Extract the (X, Y) coordinate from the center of the cell holding the provided text.  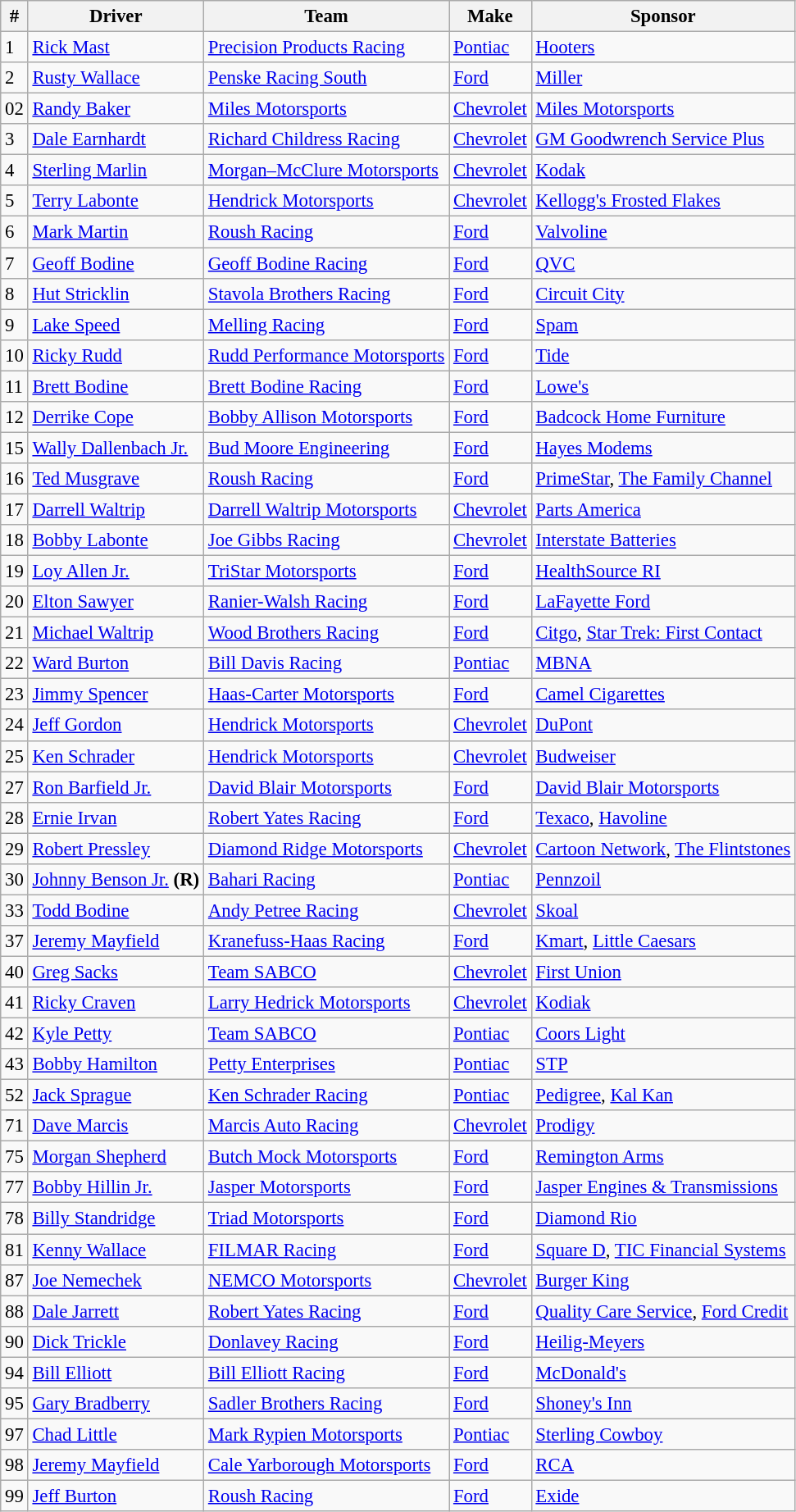
3 (15, 139)
Mark Martin (116, 232)
Interstate Batteries (663, 540)
Elton Sawyer (116, 602)
Kyle Petty (116, 1034)
Triad Motorsports (326, 1218)
88 (15, 1311)
23 (15, 695)
FILMAR Racing (326, 1250)
2 (15, 78)
95 (15, 1404)
PrimeStar, The Family Channel (663, 479)
Butch Mock Motorsports (326, 1157)
Cale Yarborough Motorsports (326, 1465)
Remington Arms (663, 1157)
1 (15, 48)
Brett Bodine (116, 386)
37 (15, 941)
Coors Light (663, 1034)
Hayes Modems (663, 448)
NEMCO Motorsports (326, 1280)
Pedigree, Kal Kan (663, 1095)
71 (15, 1126)
Team (326, 16)
Kodiak (663, 1003)
90 (15, 1341)
Chad Little (116, 1434)
Todd Bodine (116, 910)
Sterling Cowboy (663, 1434)
Diamond Ridge Motorsports (326, 849)
28 (15, 817)
Terry Labonte (116, 201)
81 (15, 1250)
Ken Schrader Racing (326, 1095)
Bobby Allison Motorsports (326, 417)
Haas-Carter Motorsports (326, 695)
33 (15, 910)
7 (15, 263)
Citgo, Star Trek: First Contact (663, 633)
21 (15, 633)
Exide (663, 1496)
DuPont (663, 726)
99 (15, 1496)
Geoff Bodine Racing (326, 263)
Greg Sacks (116, 972)
Rick Mast (116, 48)
Ricky Craven (116, 1003)
GM Goodwrench Service Plus (663, 139)
78 (15, 1218)
Driver (116, 16)
02 (15, 109)
Ted Musgrave (116, 479)
30 (15, 880)
Jimmy Spencer (116, 695)
43 (15, 1064)
Wally Dallenbach Jr. (116, 448)
98 (15, 1465)
Tide (663, 355)
41 (15, 1003)
Andy Petree Racing (326, 910)
Joe Nemechek (116, 1280)
Morgan Shepherd (116, 1157)
Johnny Benson Jr. (R) (116, 880)
Penske Racing South (326, 78)
Valvoline (663, 232)
16 (15, 479)
LaFayette Ford (663, 602)
Kenny Wallace (116, 1250)
Kranefuss-Haas Racing (326, 941)
77 (15, 1188)
Lake Speed (116, 325)
Larry Hedrick Motorsports (326, 1003)
Ranier-Walsh Racing (326, 602)
Ernie Irvan (116, 817)
4 (15, 171)
Skoal (663, 910)
Diamond Rio (663, 1218)
Camel Cigarettes (663, 695)
Bobby Hamilton (116, 1064)
Spam (663, 325)
Bahari Racing (326, 880)
25 (15, 756)
Jack Sprague (116, 1095)
Ron Barfield Jr. (116, 787)
97 (15, 1434)
Pennzoil (663, 880)
Square D, TIC Financial Systems (663, 1250)
Dale Earnhardt (116, 139)
Heilig-Meyers (663, 1341)
Derrike Cope (116, 417)
Randy Baker (116, 109)
Bobby Hillin Jr. (116, 1188)
Jeff Burton (116, 1496)
Morgan–McClure Motorsports (326, 171)
MBNA (663, 663)
Bill Elliott (116, 1373)
Melling Racing (326, 325)
Brett Bodine Racing (326, 386)
Budweiser (663, 756)
Rusty Wallace (116, 78)
Make (490, 16)
QVC (663, 263)
Dave Marcis (116, 1126)
Richard Childress Racing (326, 139)
Darrell Waltrip Motorsports (326, 509)
Sponsor (663, 16)
6 (15, 232)
First Union (663, 972)
19 (15, 572)
8 (15, 294)
Jeff Gordon (116, 726)
27 (15, 787)
52 (15, 1095)
Rudd Performance Motorsports (326, 355)
Mark Rypien Motorsports (326, 1434)
Jasper Motorsports (326, 1188)
HealthSource RI (663, 572)
Bobby Labonte (116, 540)
Donlavey Racing (326, 1341)
75 (15, 1157)
Miller (663, 78)
Gary Bradberry (116, 1404)
Dale Jarrett (116, 1311)
15 (15, 448)
11 (15, 386)
Darrell Waltrip (116, 509)
Lowe's (663, 386)
Hooters (663, 48)
Billy Standridge (116, 1218)
TriStar Motorsports (326, 572)
Circuit City (663, 294)
5 (15, 201)
Joe Gibbs Racing (326, 540)
Petty Enterprises (326, 1064)
42 (15, 1034)
Sadler Brothers Racing (326, 1404)
Shoney's Inn (663, 1404)
17 (15, 509)
Bill Davis Racing (326, 663)
Ricky Rudd (116, 355)
Badcock Home Furniture (663, 417)
# (15, 16)
29 (15, 849)
40 (15, 972)
22 (15, 663)
Parts America (663, 509)
87 (15, 1280)
9 (15, 325)
Hut Stricklin (116, 294)
Michael Waltrip (116, 633)
Kellogg's Frosted Flakes (663, 201)
Quality Care Service, Ford Credit (663, 1311)
Precision Products Racing (326, 48)
Stavola Brothers Racing (326, 294)
12 (15, 417)
Burger King (663, 1280)
24 (15, 726)
Bud Moore Engineering (326, 448)
Ward Burton (116, 663)
Wood Brothers Racing (326, 633)
Jasper Engines & Transmissions (663, 1188)
20 (15, 602)
Kodak (663, 171)
Cartoon Network, The Flintstones (663, 849)
Sterling Marlin (116, 171)
Marcis Auto Racing (326, 1126)
Kmart, Little Caesars (663, 941)
Texaco, Havoline (663, 817)
Bill Elliott Racing (326, 1373)
Dick Trickle (116, 1341)
RCA (663, 1465)
STP (663, 1064)
Loy Allen Jr. (116, 572)
94 (15, 1373)
10 (15, 355)
18 (15, 540)
Geoff Bodine (116, 263)
Prodigy (663, 1126)
Robert Pressley (116, 849)
McDonald's (663, 1373)
Ken Schrader (116, 756)
